Search for the cell housing the specified text and yield its [x, y] center coordinate. 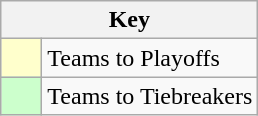
Key [130, 20]
Teams to Playoffs [150, 58]
Teams to Tiebreakers [150, 96]
